Pinpoint the cell where the given text exists, returning its [x, y] midpoint coordinate. 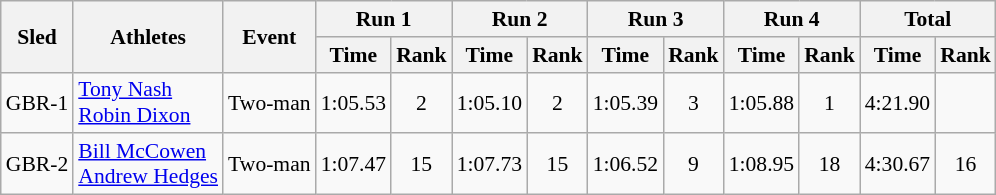
3 [694, 102]
Sled [37, 36]
Total [928, 19]
1:07.47 [354, 164]
1:05.10 [490, 102]
1:08.95 [762, 164]
18 [830, 164]
1:07.73 [490, 164]
Run 3 [656, 19]
1:05.53 [354, 102]
9 [694, 164]
Event [270, 36]
1:06.52 [626, 164]
4:30.67 [898, 164]
Run 2 [520, 19]
GBR-2 [37, 164]
GBR-1 [37, 102]
Athletes [148, 36]
Run 1 [384, 19]
4:21.90 [898, 102]
1:05.39 [626, 102]
16 [966, 164]
Run 4 [792, 19]
Bill McCowenAndrew Hedges [148, 164]
1:05.88 [762, 102]
Tony NashRobin Dixon [148, 102]
1 [830, 102]
